Pinpoint the cell where the given text exists, returning its [X, Y] midpoint coordinate. 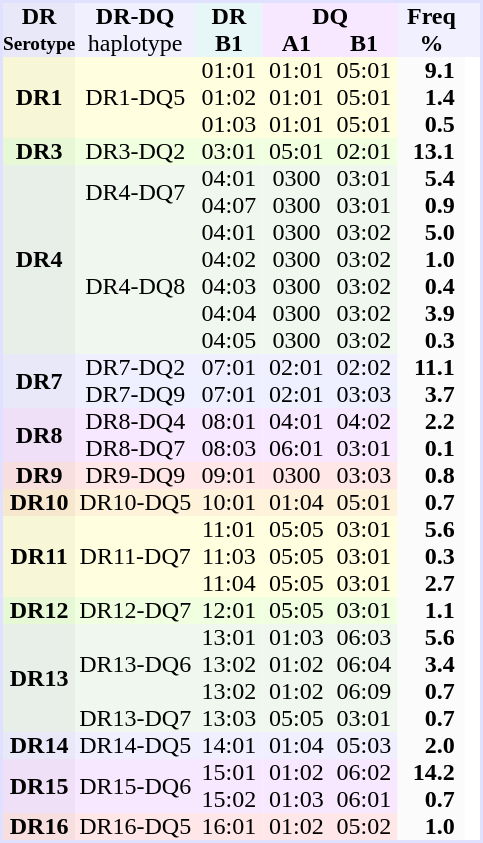
04:04 [229, 314]
04:05 [229, 340]
DR9 [39, 476]
13:01 [229, 638]
14:01 [229, 746]
14. [420, 772]
DR-DQ [135, 16]
Freq [432, 16]
DR13-DQ6 [135, 664]
05:02 [364, 826]
A1 [297, 44]
DR8-DQ7 [135, 448]
DR3-DQ2 [135, 152]
04:03 [229, 286]
06:02 [364, 772]
DR7-DQ9 [135, 394]
DR16-DQ5 [135, 826]
13:03 [229, 718]
08:01 [229, 422]
12:01 [229, 610]
DR4 [39, 260]
DR8 [39, 435]
02:02 [364, 368]
DR1 [39, 98]
06:03 [364, 638]
Serotype [39, 44]
9. [420, 70]
11. [420, 368]
DR15-DQ6 [135, 786]
DR9-DQ9 [135, 476]
DR10 [39, 502]
16:01 [229, 826]
5 [454, 124]
06:09 [364, 692]
DR10-DQ5 [135, 502]
11:01 [229, 530]
DR12 [39, 610]
15:02 [229, 800]
08:03 [229, 448]
DR14-DQ5 [135, 746]
DR7 [39, 381]
13. [420, 152]
DR4-DQ8 [135, 286]
09:01 [229, 476]
DR13-DQ7 [135, 718]
DR11 [39, 556]
DR4-DQ7 [135, 192]
% [432, 44]
11:04 [229, 584]
05:03 [364, 746]
06:04 [364, 664]
10:01 [229, 502]
DR12-DQ7 [135, 610]
DR16 [39, 826]
DR1-DQ5 [135, 98]
15:01 [229, 772]
04:07 [229, 206]
DR7-DQ2 [135, 368]
DR8-DQ4 [135, 422]
DQ [330, 16]
DR11-DQ7 [135, 556]
DR13 [39, 678]
11:03 [229, 556]
DR3 [39, 152]
haplotype [135, 44]
8 [454, 476]
DR14 [39, 746]
DR15 [39, 786]
